Return [x, y] of the center of cell containing provided text 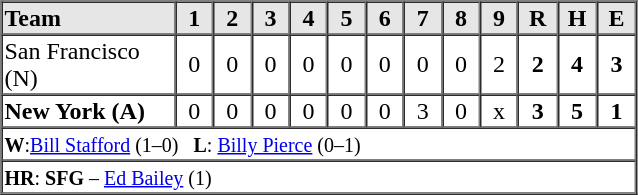
7 [423, 18]
8 [461, 18]
9 [499, 18]
W:Bill Stafford (1–0) L: Billy Pierce (0–1) [319, 144]
San Francisco (N) [89, 64]
New York (A) [89, 110]
H [577, 18]
Team [89, 18]
HR: SFG – Ed Bailey (1) [319, 176]
R [538, 18]
6 [385, 18]
x [499, 110]
E [616, 18]
